Determine the [x, y] coordinate at the center of the cell enclosing the given text.  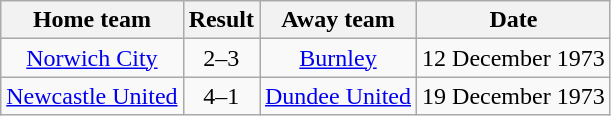
12 December 1973 [514, 58]
Dundee United [338, 96]
Home team [92, 20]
4–1 [221, 96]
Newcastle United [92, 96]
Norwich City [92, 58]
Result [221, 20]
Away team [338, 20]
Date [514, 20]
19 December 1973 [514, 96]
Burnley [338, 58]
2–3 [221, 58]
